For the text-containing cell, return its midpoint in [x, y] coordinate format. 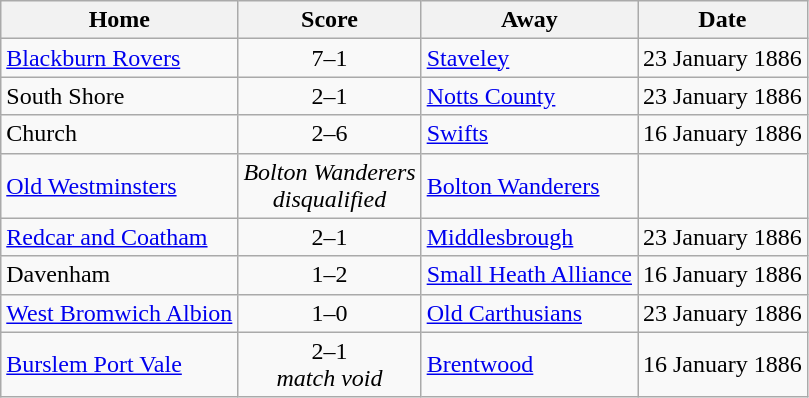
Davenham [120, 275]
Old Westminsters [120, 186]
Old Carthusians [529, 313]
Home [120, 20]
Staveley [529, 58]
Middlesbrough [529, 237]
Bolton Wanderers [529, 186]
7–1 [330, 58]
Small Heath Alliance [529, 275]
South Shore [120, 96]
1–2 [330, 275]
Burslem Port Vale [120, 364]
Date [723, 20]
Redcar and Coatham [120, 237]
Brentwood [529, 364]
1–0 [330, 313]
Blackburn Rovers [120, 58]
2–6 [330, 134]
Bolton Wanderersdisqualified [330, 186]
Away [529, 20]
Score [330, 20]
Church [120, 134]
West Bromwich Albion [120, 313]
Swifts [529, 134]
2–1match void [330, 364]
Notts County [529, 96]
